Extract the [X, Y] coordinate from the center of the cell holding the provided text.  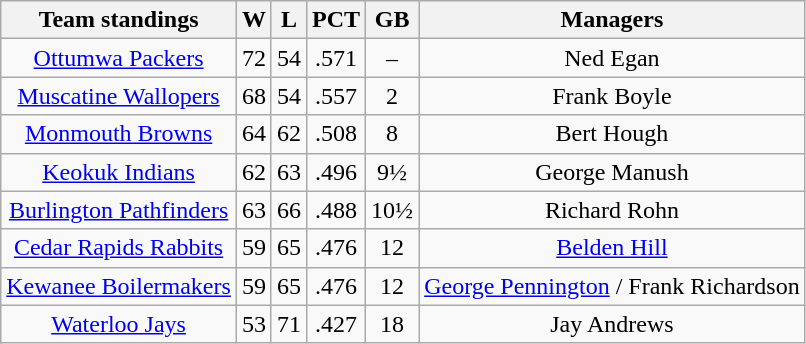
W [254, 20]
66 [288, 210]
71 [288, 324]
Kewanee Boilermakers [119, 286]
GB [392, 20]
L [288, 20]
Muscatine Wallopers [119, 96]
Cedar Rapids Rabbits [119, 248]
9½ [392, 172]
– [392, 58]
.496 [336, 172]
.557 [336, 96]
Jay Andrews [612, 324]
72 [254, 58]
53 [254, 324]
PCT [336, 20]
Keokuk Indians [119, 172]
Ottumwa Packers [119, 58]
Ned Egan [612, 58]
Managers [612, 20]
.488 [336, 210]
10½ [392, 210]
Frank Boyle [612, 96]
.427 [336, 324]
8 [392, 134]
2 [392, 96]
64 [254, 134]
Team standings [119, 20]
Richard Rohn [612, 210]
68 [254, 96]
18 [392, 324]
.571 [336, 58]
.508 [336, 134]
George Manush [612, 172]
Bert Hough [612, 134]
Waterloo Jays [119, 324]
Burlington Pathfinders [119, 210]
George Pennington / Frank Richardson [612, 286]
Belden Hill [612, 248]
Monmouth Browns [119, 134]
